Provide the [x, y] coordinate of the cell's center where the given text is located.  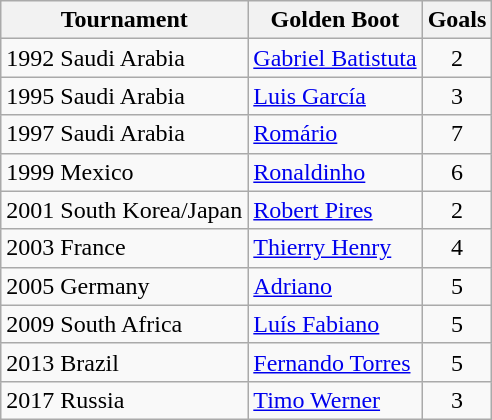
Fernando Torres [335, 362]
Golden Boot [335, 20]
Thierry Henry [335, 248]
Luís Fabiano [335, 324]
6 [457, 172]
1995 Saudi Arabia [124, 96]
2017 Russia [124, 400]
Ronaldinho [335, 172]
1992 Saudi Arabia [124, 58]
Tournament [124, 20]
2001 South Korea/Japan [124, 210]
Robert Pires [335, 210]
2013 Brazil [124, 362]
Luis García [335, 96]
1997 Saudi Arabia [124, 134]
7 [457, 134]
2005 Germany [124, 286]
Goals [457, 20]
Adriano [335, 286]
2003 France [124, 248]
Timo Werner [335, 400]
2009 South Africa [124, 324]
4 [457, 248]
Gabriel Batistuta [335, 58]
Romário [335, 134]
1999 Mexico [124, 172]
